Identify which cell holds the provided text, then report its (X, Y) central coordinate. 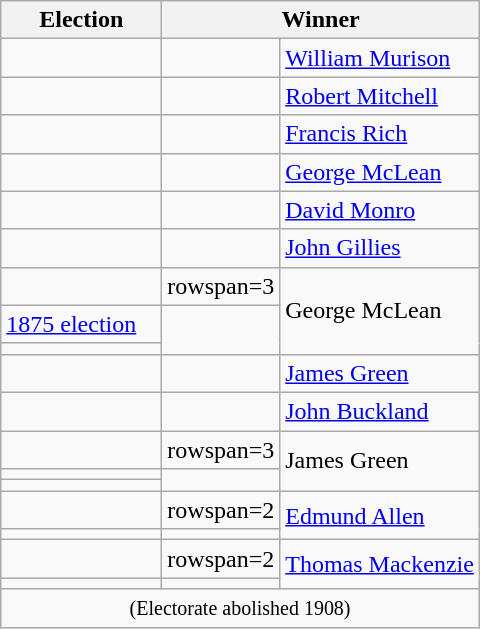
Robert Mitchell (380, 96)
Thomas Mackenzie (380, 564)
Winner (321, 20)
David Monro (380, 210)
Francis Rich (380, 134)
1875 election (82, 324)
(Electorate abolished 1908) (240, 608)
John Gillies (380, 248)
John Buckland (380, 411)
Election (82, 20)
William Murison (380, 58)
Edmund Allen (380, 516)
